Scan for the cell matching the given text and deliver its (X, Y) coordinate at center. 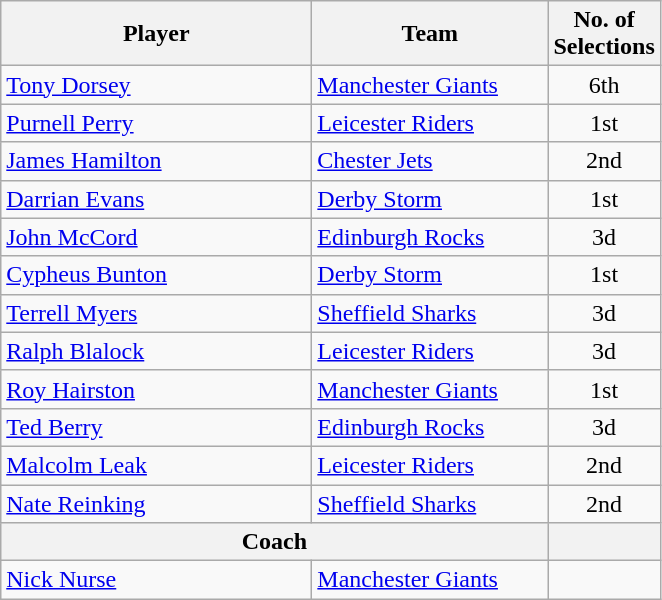
No. of Selections (604, 34)
Malcolm Leak (156, 465)
Darrian Evans (156, 199)
Tony Dorsey (156, 85)
Chester Jets (430, 161)
Player (156, 34)
Cypheus Bunton (156, 275)
Nate Reinking (156, 503)
6th (604, 85)
Team (430, 34)
Coach (274, 542)
Nick Nurse (156, 580)
Roy Hairston (156, 389)
Ted Berry (156, 427)
John McCord (156, 237)
Purnell Perry (156, 123)
Terrell Myers (156, 313)
Ralph Blalock (156, 351)
James Hamilton (156, 161)
